Search for the cell housing the specified text and yield its [X, Y] center coordinate. 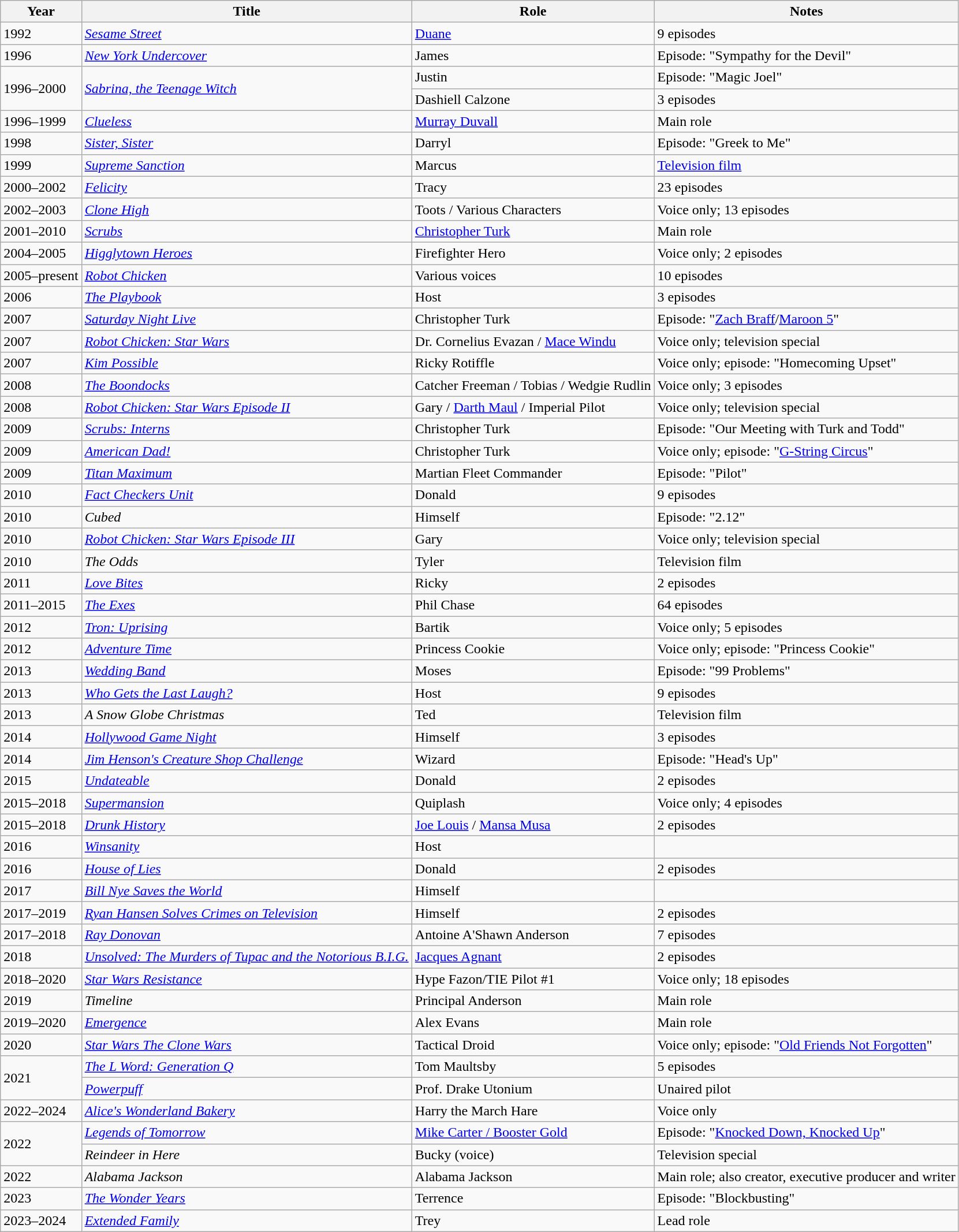
Quiplash [533, 803]
1996–2000 [41, 88]
Trey [533, 1220]
The Boondocks [247, 385]
The Wonder Years [247, 1198]
Episode: "99 Problems" [806, 671]
1999 [41, 165]
Ricky [533, 583]
Wedding Band [247, 671]
The Exes [247, 605]
Episode: "Greek to Me" [806, 143]
Supermansion [247, 803]
2017–2018 [41, 935]
Duane [533, 34]
Robot Chicken: Star Wars Episode III [247, 539]
Phil Chase [533, 605]
Gary [533, 539]
A Snow Globe Christmas [247, 715]
Wizard [533, 759]
Darryl [533, 143]
Martian Fleet Commander [533, 473]
Hype Fazon/TIE Pilot #1 [533, 979]
Powerpuff [247, 1089]
2000–2002 [41, 187]
Emergence [247, 1023]
Tron: Uprising [247, 627]
Saturday Night Live [247, 319]
Titan Maximum [247, 473]
Year [41, 12]
2005–present [41, 276]
Justin [533, 77]
The Odds [247, 561]
House of Lies [247, 869]
Sesame Street [247, 34]
1996–1999 [41, 121]
2006 [41, 297]
64 episodes [806, 605]
Bartik [533, 627]
2020 [41, 1045]
Various voices [533, 276]
Prof. Drake Utonium [533, 1089]
2018–2020 [41, 979]
Catcher Freeman / Tobias / Wedgie Rudlin [533, 385]
Role [533, 12]
Kim Possible [247, 363]
Sister, Sister [247, 143]
Timeline [247, 1001]
2011–2015 [41, 605]
Gary / Darth Maul / Imperial Pilot [533, 407]
Undateable [247, 781]
New York Undercover [247, 55]
Voice only; 2 episodes [806, 253]
Ryan Hansen Solves Crimes on Television [247, 913]
Jacques Agnant [533, 956]
2004–2005 [41, 253]
Winsanity [247, 847]
James [533, 55]
Ted [533, 715]
Marcus [533, 165]
Princess Cookie [533, 649]
Mike Carter / Booster Gold [533, 1133]
Episode: "Head's Up" [806, 759]
Drunk History [247, 825]
Robot Chicken: Star Wars Episode II [247, 407]
Who Gets the Last Laugh? [247, 693]
Murray Duvall [533, 121]
2017 [41, 891]
Bill Nye Saves the World [247, 891]
1998 [41, 143]
Robot Chicken [247, 276]
Voice only; episode: "Homecoming Upset" [806, 363]
Alice's Wonderland Bakery [247, 1111]
Ray Donovan [247, 935]
Voice only; 4 episodes [806, 803]
Bucky (voice) [533, 1155]
Moses [533, 671]
Love Bites [247, 583]
Tracy [533, 187]
Clone High [247, 209]
Tyler [533, 561]
Jim Henson's Creature Shop Challenge [247, 759]
Voice only; 13 episodes [806, 209]
Television special [806, 1155]
Toots / Various Characters [533, 209]
Unsolved: The Murders of Tupac and the Notorious B.I.G. [247, 956]
Lead role [806, 1220]
7 episodes [806, 935]
Episode: "Knocked Down, Knocked Up" [806, 1133]
Joe Louis / Mansa Musa [533, 825]
Voice only; episode: "Princess Cookie" [806, 649]
Episode: "Sympathy for the Devil" [806, 55]
Dr. Cornelius Evazan / Mace Windu [533, 341]
2001–2010 [41, 231]
Voice only; 3 episodes [806, 385]
Robot Chicken: Star Wars [247, 341]
Hollywood Game Night [247, 737]
2018 [41, 956]
Unaired pilot [806, 1089]
Clueless [247, 121]
Episode: "2.12" [806, 517]
Harry the March Hare [533, 1111]
Felicity [247, 187]
Firefighter Hero [533, 253]
Episode: "Blockbusting" [806, 1198]
2023 [41, 1198]
Ricky Rotiffle [533, 363]
Episode: "Pilot" [806, 473]
5 episodes [806, 1067]
Scrubs: Interns [247, 429]
Cubed [247, 517]
2019 [41, 1001]
Fact Checkers Unit [247, 495]
1996 [41, 55]
Reindeer in Here [247, 1155]
10 episodes [806, 276]
2015 [41, 781]
Alex Evans [533, 1023]
2021 [41, 1078]
2019–2020 [41, 1023]
1992 [41, 34]
23 episodes [806, 187]
Episode: "Our Meeting with Turk and Todd" [806, 429]
Notes [806, 12]
2017–2019 [41, 913]
Voice only; episode: "G-String Circus" [806, 451]
Voice only [806, 1111]
The Playbook [247, 297]
Legends of Tomorrow [247, 1133]
Terrence [533, 1198]
Scrubs [247, 231]
Sabrina, the Teenage Witch [247, 88]
Star Wars The Clone Wars [247, 1045]
Supreme Sanction [247, 165]
Voice only; episode: "Old Friends Not Forgotten" [806, 1045]
Star Wars Resistance [247, 979]
Voice only; 18 episodes [806, 979]
Higglytown Heroes [247, 253]
The L Word: Generation Q [247, 1067]
Tactical Droid [533, 1045]
2023–2024 [41, 1220]
Voice only; 5 episodes [806, 627]
2011 [41, 583]
Dashiell Calzone [533, 99]
Title [247, 12]
Antoine A'Shawn Anderson [533, 935]
Principal Anderson [533, 1001]
Episode: "Zach Braff/Maroon 5" [806, 319]
American Dad! [247, 451]
2002–2003 [41, 209]
Episode: "Magic Joel" [806, 77]
Extended Family [247, 1220]
2022–2024 [41, 1111]
Adventure Time [247, 649]
Main role; also creator, executive producer and writer [806, 1177]
Tom Maultsby [533, 1067]
